Pinpoint the cell where the given text exists, returning its (x, y) midpoint coordinate. 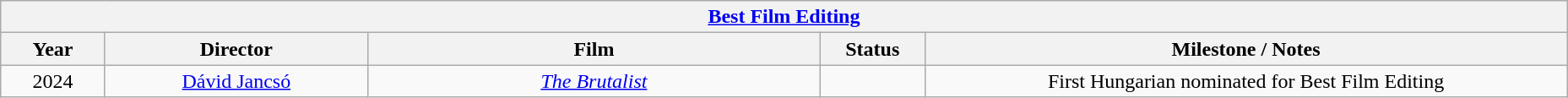
Best Film Editing (784, 17)
The Brutalist (594, 81)
Director (236, 49)
2024 (53, 81)
Film (594, 49)
Milestone / Notes (1246, 49)
Dávid Jancsó (236, 81)
Status (872, 49)
First Hungarian nominated for Best Film Editing (1246, 81)
Year (53, 49)
